Detect which cell encompasses the target text, then output its (x, y) center coordinate. 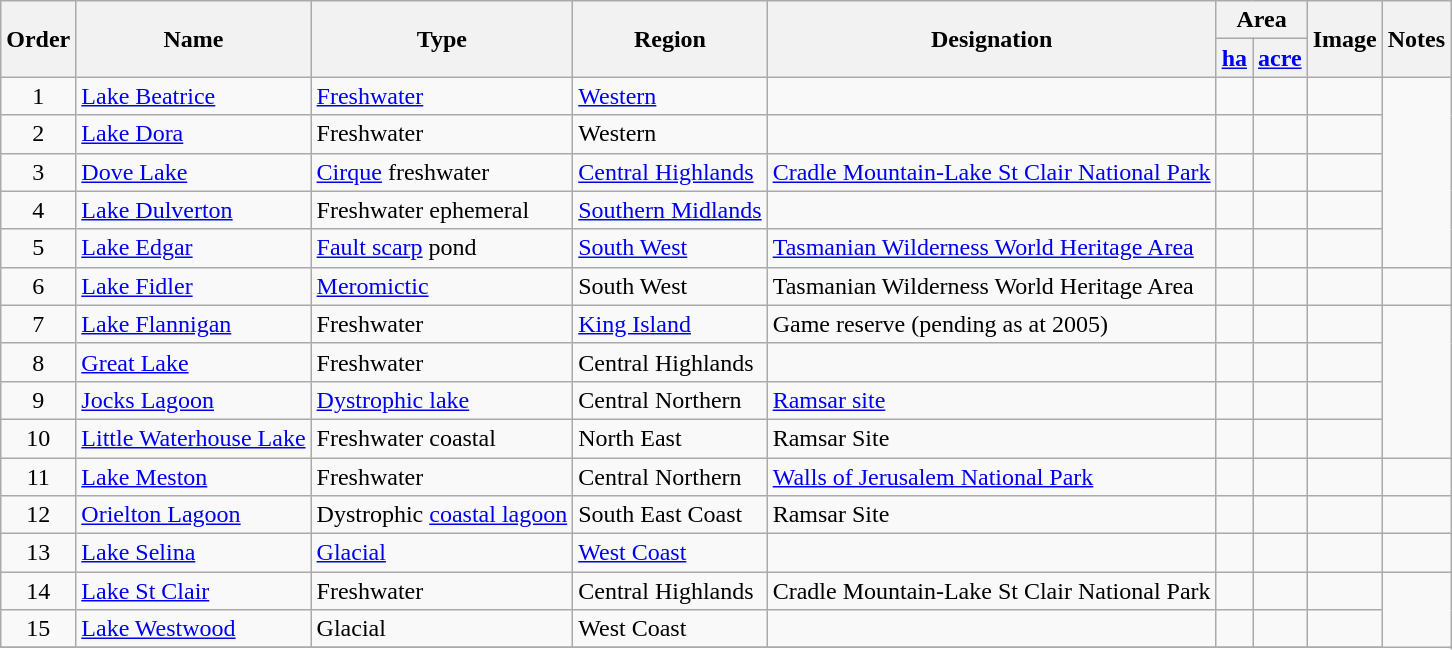
Lake Dulverton (194, 210)
Orielton Lagoon (194, 515)
6 (38, 286)
Fault scarp pond (442, 248)
Lake Meston (194, 477)
Dystrophic lake (442, 400)
Notes (1416, 39)
12 (38, 515)
Designation (992, 39)
Southern Midlands (670, 210)
Region (670, 39)
Lake Fidler (194, 286)
Image (1344, 39)
Order (38, 39)
Walls of Jerusalem National Park (992, 477)
8 (38, 362)
Great Lake (194, 362)
15 (38, 629)
9 (38, 400)
Dove Lake (194, 172)
3 (38, 172)
7 (38, 324)
Lake St Clair (194, 591)
Cirque freshwater (442, 172)
11 (38, 477)
acre (1280, 58)
10 (38, 438)
North East (670, 438)
Lake Flannigan (194, 324)
13 (38, 553)
2 (38, 134)
Freshwater coastal (442, 438)
5 (38, 248)
Jocks Lagoon (194, 400)
ha (1234, 58)
Little Waterhouse Lake (194, 438)
Lake Beatrice (194, 96)
Type (442, 39)
Meromictic (442, 286)
Lake Selina (194, 553)
Lake Westwood (194, 629)
Lake Edgar (194, 248)
Area (1262, 20)
Name (194, 39)
South East Coast (670, 515)
Freshwater ephemeral (442, 210)
1 (38, 96)
14 (38, 591)
Lake Dora (194, 134)
Dystrophic coastal lagoon (442, 515)
Ramsar site (992, 400)
King Island (670, 324)
Game reserve (pending as at 2005) (992, 324)
4 (38, 210)
